Return [X, Y] of the center of cell containing provided text 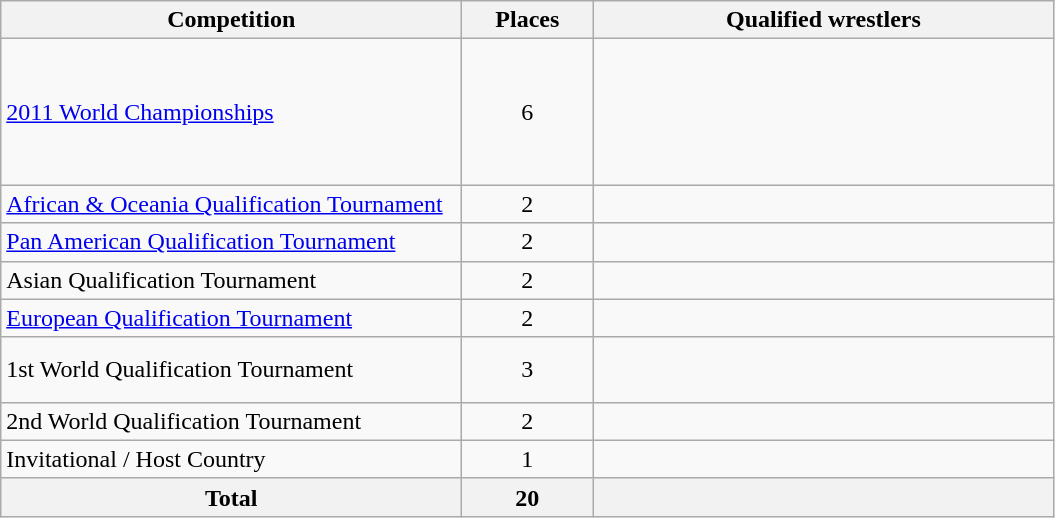
1 [528, 459]
African & Oceania Qualification Tournament [232, 204]
Places [528, 20]
Asian Qualification Tournament [232, 280]
3 [528, 370]
6 [528, 112]
2nd World Qualification Tournament [232, 421]
European Qualification Tournament [232, 318]
Pan American Qualification Tournament [232, 242]
Competition [232, 20]
1st World Qualification Tournament [232, 370]
Qualified wrestlers [824, 20]
Total [232, 497]
Invitational / Host Country [232, 459]
20 [528, 497]
2011 World Championships [232, 112]
